Scan for the cell matching the given text and deliver its [x, y] coordinate at center. 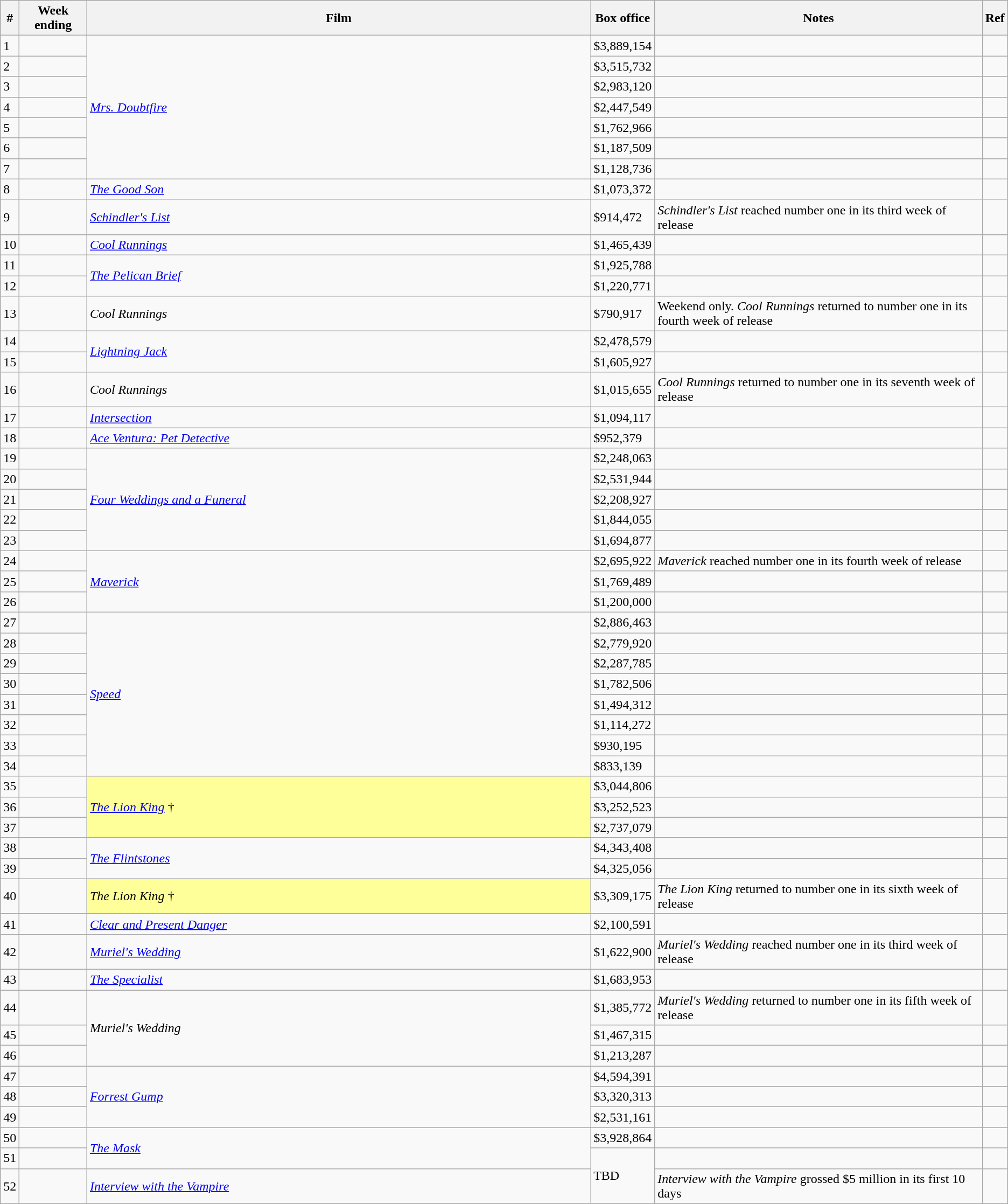
$1,925,788 [622, 265]
28 [10, 643]
$790,917 [622, 314]
$3,309,175 [622, 896]
46 [10, 1056]
Clear and Present Danger [338, 924]
23 [10, 540]
45 [10, 1035]
Four Weddings and a Funeral [338, 499]
Intersection [338, 417]
$1,220,771 [622, 286]
$914,472 [622, 217]
50 [10, 1138]
$3,252,523 [622, 807]
19 [10, 458]
$2,983,120 [622, 87]
$1,385,772 [622, 1007]
$2,208,927 [622, 499]
20 [10, 479]
$3,320,313 [622, 1097]
2 [10, 66]
$2,779,920 [622, 643]
$1,769,489 [622, 581]
The Lion King returned to number one in its sixth week of release [818, 896]
$1,187,509 [622, 148]
33 [10, 746]
The Good Son [338, 189]
7 [10, 169]
$2,531,944 [622, 479]
8 [10, 189]
Muriel's Wedding returned to number one in its fifth week of release [818, 1007]
29 [10, 664]
$2,100,591 [622, 924]
$4,343,408 [622, 848]
26 [10, 602]
$3,928,864 [622, 1138]
52 [10, 1186]
Cool Runnings returned to number one in its seventh week of release [818, 390]
$2,531,161 [622, 1117]
$1,762,966 [622, 128]
13 [10, 314]
38 [10, 848]
The Flintstones [338, 858]
Speed [338, 694]
$2,695,922 [622, 561]
14 [10, 342]
Maverick reached number one in its fourth week of release [818, 561]
35 [10, 787]
Maverick [338, 581]
Film [338, 18]
Week ending [53, 18]
$1,015,655 [622, 390]
$1,494,312 [622, 705]
Interview with the Vampire [338, 1186]
6 [10, 148]
$1,114,272 [622, 725]
$2,248,063 [622, 458]
12 [10, 286]
Ace Ventura: Pet Detective [338, 438]
$2,478,579 [622, 342]
42 [10, 951]
$1,683,953 [622, 979]
41 [10, 924]
$1,094,117 [622, 417]
Schindler's List reached number one in its third week of release [818, 217]
$3,515,732 [622, 66]
$3,044,806 [622, 787]
51 [10, 1158]
$2,737,079 [622, 827]
Forrest Gump [338, 1097]
The Mask [338, 1148]
9 [10, 217]
18 [10, 438]
The Specialist [338, 979]
$833,139 [622, 766]
Weekend only. Cool Runnings returned to number one in its fourth week of release [818, 314]
40 [10, 896]
34 [10, 766]
$1,782,506 [622, 684]
37 [10, 827]
27 [10, 622]
17 [10, 417]
The Pelican Brief [338, 275]
36 [10, 807]
Interview with the Vampire grossed $5 million in its first 10 days [818, 1186]
16 [10, 390]
Mrs. Doubtfire [338, 107]
$1,128,736 [622, 169]
24 [10, 561]
Box office [622, 18]
$2,886,463 [622, 622]
$1,694,877 [622, 540]
4 [10, 107]
47 [10, 1076]
TBD [622, 1175]
49 [10, 1117]
1 [10, 46]
22 [10, 520]
$1,200,000 [622, 602]
$1,465,439 [622, 245]
10 [10, 245]
32 [10, 725]
$2,447,549 [622, 107]
$1,605,927 [622, 362]
$930,195 [622, 746]
$1,622,900 [622, 951]
$1,844,055 [622, 520]
5 [10, 128]
Ref [995, 18]
# [10, 18]
$3,889,154 [622, 46]
$1,073,372 [622, 189]
21 [10, 499]
Lightning Jack [338, 352]
48 [10, 1097]
44 [10, 1007]
25 [10, 581]
31 [10, 705]
$4,594,391 [622, 1076]
11 [10, 265]
43 [10, 979]
3 [10, 87]
$4,325,056 [622, 868]
$2,287,785 [622, 664]
39 [10, 868]
15 [10, 362]
$952,379 [622, 438]
$1,213,287 [622, 1056]
Notes [818, 18]
Muriel's Wedding reached number one in its third week of release [818, 951]
Schindler's List [338, 217]
30 [10, 684]
$1,467,315 [622, 1035]
